Provide the (x, y) coordinate of the cell's center where the given text is located.  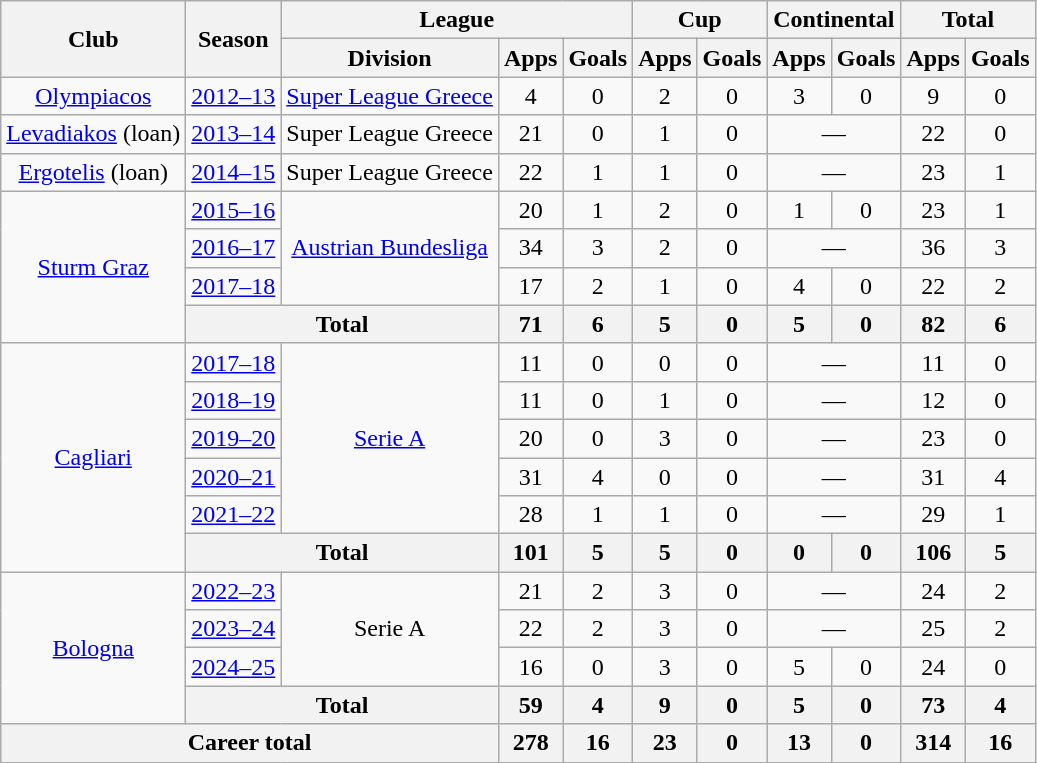
73 (933, 705)
2021–22 (234, 515)
Austrian Bundesliga (390, 248)
28 (530, 515)
Cagliari (94, 457)
Ergotelis (loan) (94, 172)
29 (933, 515)
2022–23 (234, 591)
314 (933, 743)
2020–21 (234, 477)
13 (799, 743)
12 (933, 400)
Bologna (94, 648)
Cup (700, 20)
2015–16 (234, 210)
Career total (250, 743)
2018–19 (234, 400)
Levadiakos (loan) (94, 134)
2013–14 (234, 134)
2023–24 (234, 629)
34 (530, 248)
2016–17 (234, 248)
2024–25 (234, 667)
25 (933, 629)
2012–13 (234, 96)
Sturm Graz (94, 267)
League (457, 20)
106 (933, 553)
Olympiacos (94, 96)
17 (530, 286)
278 (530, 743)
Club (94, 39)
2014–15 (234, 172)
71 (530, 324)
36 (933, 248)
101 (530, 553)
2019–20 (234, 438)
Division (390, 58)
Continental (834, 20)
Season (234, 39)
82 (933, 324)
59 (530, 705)
